Return [x, y] of the center of cell containing provided text 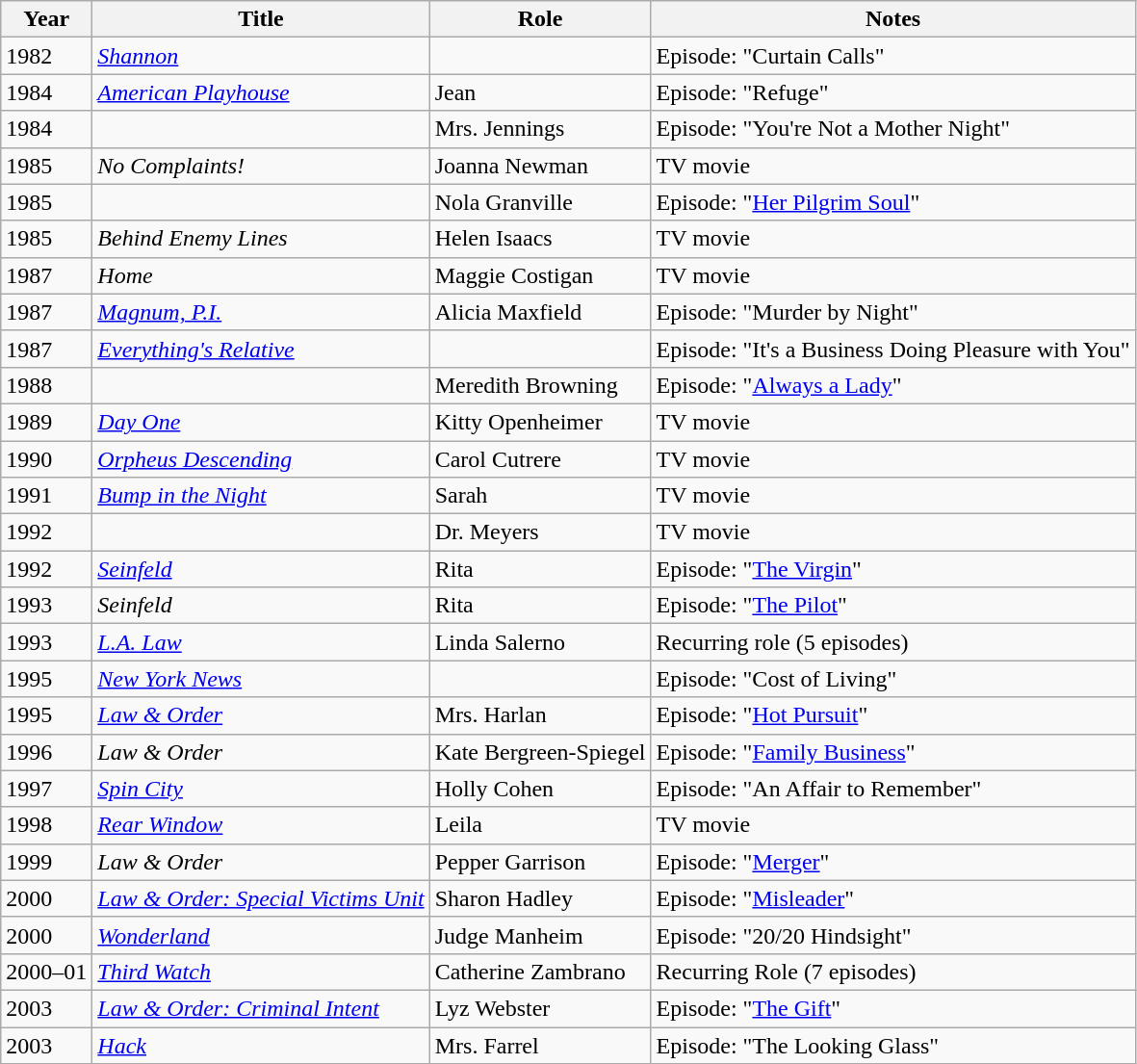
Episode: "Always a Lady" [893, 385]
1988 [46, 385]
Recurring Role (7 episodes) [893, 972]
L.A. Law [261, 642]
1997 [46, 789]
Holly Cohen [540, 789]
Dr. Meyers [540, 532]
No Complaints! [261, 166]
Title [261, 19]
Episode: "The Looking Glass" [893, 1045]
New York News [261, 679]
1998 [46, 825]
Lyz Webster [540, 1008]
Law & Order: Criminal Intent [261, 1008]
American Playhouse [261, 92]
1989 [46, 422]
Episode: "Misleader" [893, 898]
Episode: "The Pilot" [893, 606]
Sarah [540, 496]
Kate Bergreen-Spiegel [540, 752]
Episode: "Family Business" [893, 752]
Joanna Newman [540, 166]
1991 [46, 496]
Magnum, P.I. [261, 312]
Episode: "Murder by Night" [893, 312]
2000–01 [46, 972]
Episode: "20/20 Hindsight" [893, 935]
1999 [46, 862]
Orpheus Descending [261, 459]
Episode: "Curtain Calls" [893, 56]
Alicia Maxfield [540, 312]
1996 [46, 752]
Law & Order: Special Victims Unit [261, 898]
Episode: "Her Pilgrim Soul" [893, 202]
Notes [893, 19]
Nola Granville [540, 202]
Linda Salerno [540, 642]
Role [540, 19]
Carol Cutrere [540, 459]
Rear Window [261, 825]
Meredith Browning [540, 385]
Episode: "Cost of Living" [893, 679]
Episode: "You're Not a Mother Night" [893, 129]
Pepper Garrison [540, 862]
Shannon [261, 56]
Mrs. Harlan [540, 715]
Home [261, 275]
Wonderland [261, 935]
Behind Enemy Lines [261, 239]
Recurring role (5 episodes) [893, 642]
Everything's Relative [261, 349]
Bump in the Night [261, 496]
Sharon Hadley [540, 898]
Episode: "Refuge" [893, 92]
1990 [46, 459]
Third Watch [261, 972]
Leila [540, 825]
Episode: "The Virgin" [893, 569]
Episode: "Hot Pursuit" [893, 715]
Helen Isaacs [540, 239]
Episode: "It's a Business Doing Pleasure with You" [893, 349]
Episode: "The Gift" [893, 1008]
1982 [46, 56]
Spin City [261, 789]
Mrs. Jennings [540, 129]
Episode: "Merger" [893, 862]
Episode: "An Affair to Remember" [893, 789]
Year [46, 19]
Jean [540, 92]
Maggie Costigan [540, 275]
Catherine Zambrano [540, 972]
Mrs. Farrel [540, 1045]
Judge Manheim [540, 935]
Day One [261, 422]
Kitty Openheimer [540, 422]
Hack [261, 1045]
